Search for the cell housing the specified text and yield its [x, y] center coordinate. 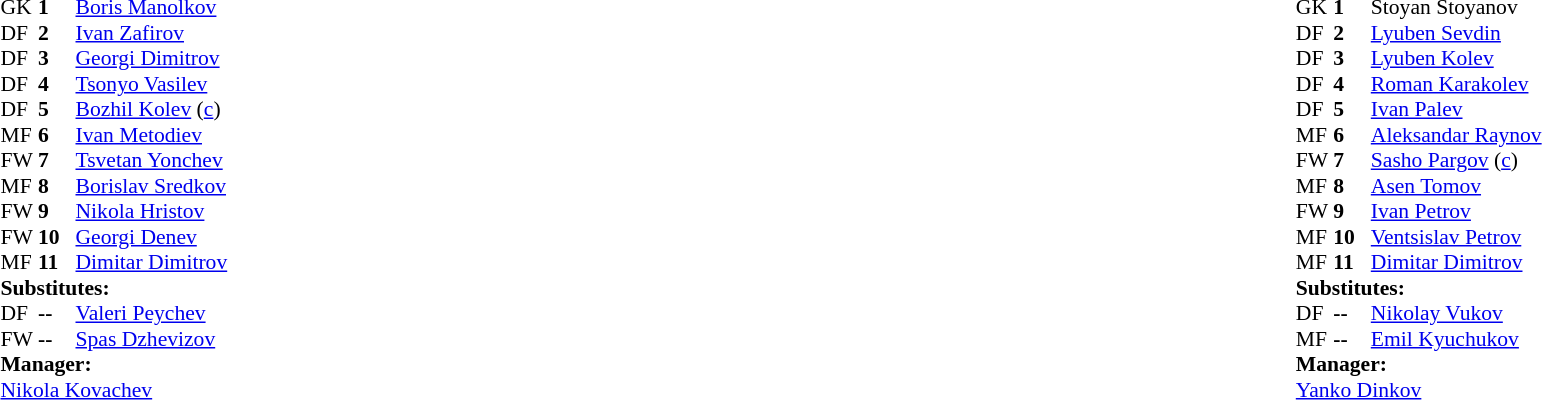
Roman Karakolev [1456, 84]
Ivan Palev [1456, 109]
Aleksandar Raynov [1456, 135]
Ivan Metodiev [152, 135]
Borislav Sredkov [152, 186]
Bozhil Kolev (c) [152, 109]
Asen Tomov [1456, 186]
Lyuben Kolev [1456, 59]
Spas Dzhevizov [152, 339]
Lyuben Sevdin [1456, 33]
Ivan Zafirov [152, 33]
Sasho Pargov (c) [1456, 161]
Emil Kyuchukov [1456, 339]
Nikola Hristov [152, 211]
Ivan Petrov [1456, 211]
Georgi Dimitrov [152, 59]
Nikolay Vukov [1456, 313]
Georgi Denev [152, 237]
Tsonyo Vasilev [152, 84]
Tsvetan Yonchev [152, 161]
Valeri Peychev [152, 313]
Ventsislav Petrov [1456, 237]
